Search for the cell housing the specified text and yield its [X, Y] center coordinate. 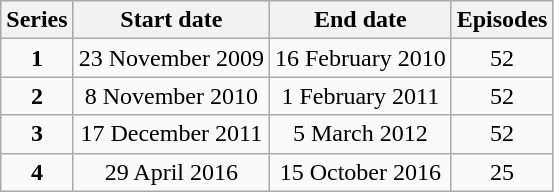
29 April 2016 [171, 172]
1 February 2011 [360, 96]
1 [37, 58]
End date [360, 20]
25 [502, 172]
Episodes [502, 20]
16 February 2010 [360, 58]
17 December 2011 [171, 134]
3 [37, 134]
2 [37, 96]
5 March 2012 [360, 134]
4 [37, 172]
15 October 2016 [360, 172]
23 November 2009 [171, 58]
Series [37, 20]
Start date [171, 20]
8 November 2010 [171, 96]
